Scan for the cell matching the given text and deliver its (x, y) coordinate at center. 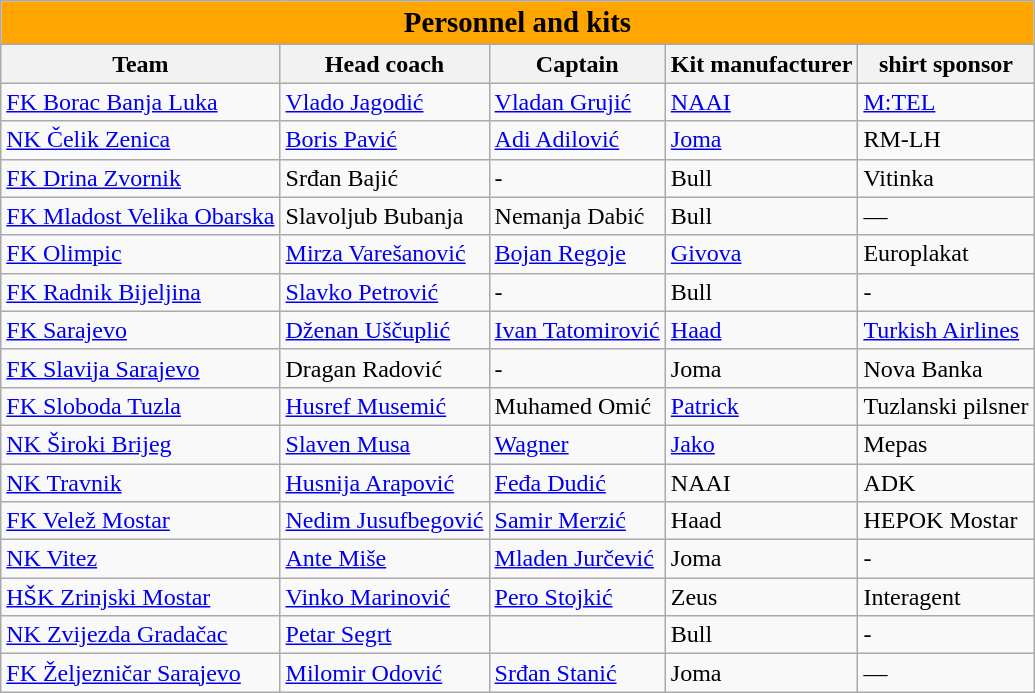
NK Zvijezda Gradačac (140, 635)
Vinko Marinović (384, 597)
FK Sarajevo (140, 330)
Kit manufacturer (762, 64)
FK Olimpic (140, 254)
Milomir Odović (384, 673)
Slavko Petrović (384, 292)
Vlado Jagodić (384, 102)
M:TEL (946, 102)
Pero Stojkić (577, 597)
NK Vitez (140, 559)
ADK (946, 483)
Boris Pavić (384, 140)
Mladen Jurčević (577, 559)
Srđan Bajić (384, 178)
Srđan Stanić (577, 673)
FK Mladost Velika Obarska (140, 216)
Mepas (946, 444)
RM-LH (946, 140)
Team (140, 64)
Adi Adilović (577, 140)
Feđa Dudić (577, 483)
FK Slavija Sarajevo (140, 368)
Husref Musemić (384, 406)
Zeus (762, 597)
NK Široki Brijeg (140, 444)
Nova Banka (946, 368)
NK Travnik (140, 483)
Captain (577, 64)
HŠK Zrinjski Mostar (140, 597)
Dragan Radović (384, 368)
Tuzlanski pilsner (946, 406)
Europlakat (946, 254)
Ante Miše (384, 559)
Dženan Uščuplić (384, 330)
Samir Merzić (577, 521)
Nedim Jusufbegović (384, 521)
Vladan Grujić (577, 102)
Givova (762, 254)
Head coach (384, 64)
Bojan Regoje (577, 254)
FK Drina Zvornik (140, 178)
Muhamed Omić (577, 406)
Petar Segrt (384, 635)
FK Velež Mostar (140, 521)
HEPOK Mostar (946, 521)
Jako (762, 444)
Mirza Varešanović (384, 254)
FK Sloboda Tuzla (140, 406)
Personnel and kits (518, 23)
Wagner (577, 444)
Ivan Tatomirović (577, 330)
Husnija Arapović (384, 483)
Slavoljub Bubanja (384, 216)
FK Borac Banja Luka (140, 102)
Patrick (762, 406)
Slaven Musa (384, 444)
FK Željezničar Sarajevo (140, 673)
shirt sponsor (946, 64)
Interagent (946, 597)
Vitinka (946, 178)
FK Radnik Bijeljina (140, 292)
Nemanja Dabić (577, 216)
NK Čelik Zenica (140, 140)
Turkish Airlines (946, 330)
